Scan for the cell matching the given text and deliver its [x, y] coordinate at center. 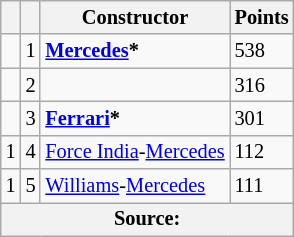
Force India-Mercedes [134, 152]
Points [262, 17]
301 [262, 118]
316 [262, 85]
112 [262, 152]
538 [262, 51]
Ferrari* [134, 118]
3 [31, 118]
4 [31, 152]
Williams-Mercedes [134, 186]
111 [262, 186]
Mercedes* [134, 51]
2 [31, 85]
5 [31, 186]
Constructor [134, 17]
Source: [148, 219]
